Pinpoint the cell where the given text exists, returning its (x, y) midpoint coordinate. 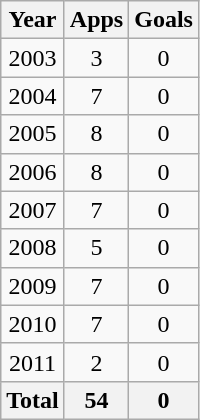
Total (33, 400)
2005 (33, 134)
54 (96, 400)
3 (96, 58)
2010 (33, 324)
Apps (96, 20)
2004 (33, 96)
2007 (33, 210)
2011 (33, 362)
2009 (33, 286)
2 (96, 362)
Goals (164, 20)
2006 (33, 172)
Year (33, 20)
2003 (33, 58)
5 (96, 248)
2008 (33, 248)
